Capture the cell that displays the provided text and extract its (X, Y) central coordinate. 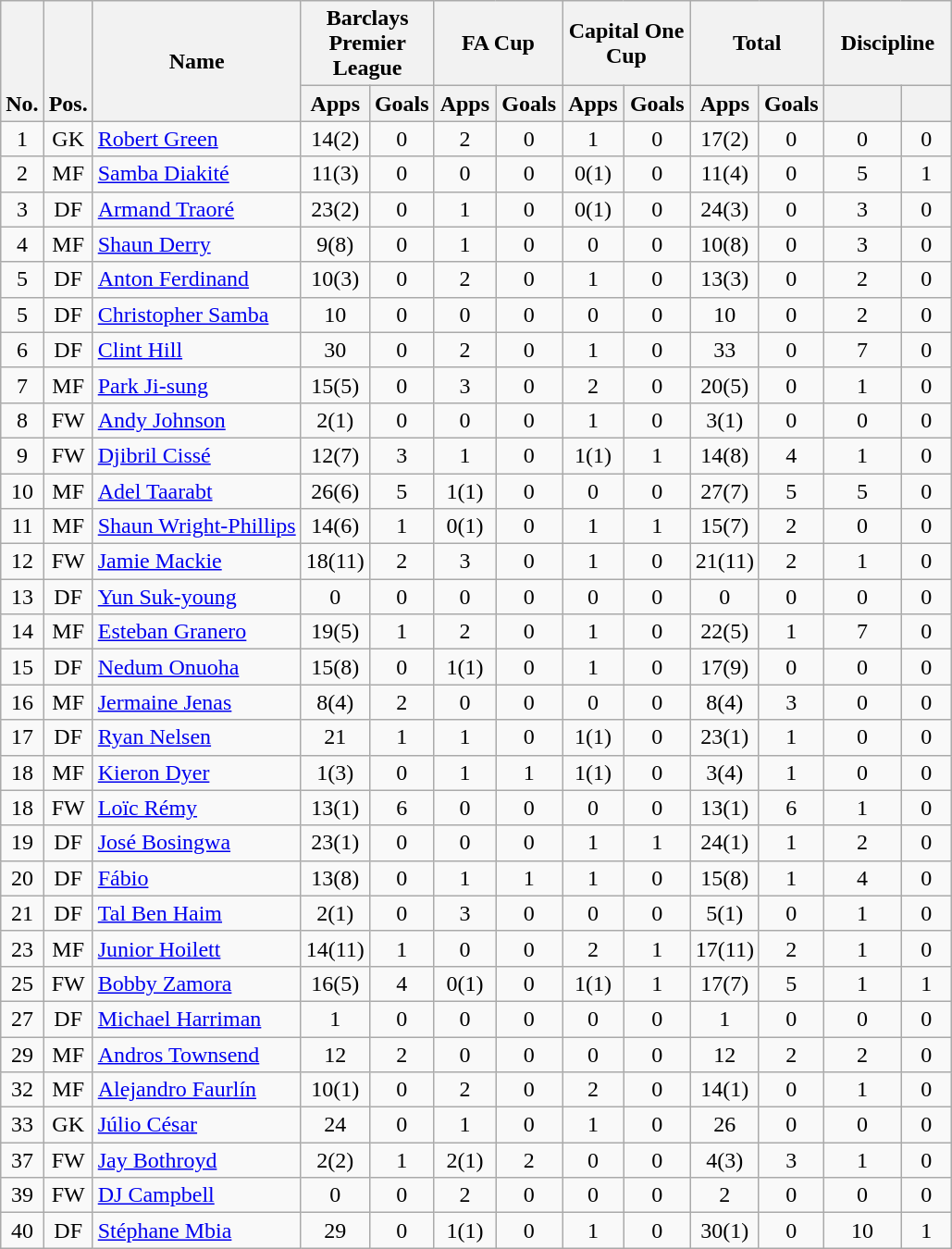
16(5) (335, 983)
Júlio César (196, 1125)
Djibril Cissé (196, 455)
11(3) (335, 174)
Adel Taarabt (196, 491)
Samba Diakité (196, 174)
Park Ji-sung (196, 385)
15 (22, 667)
13(8) (335, 878)
3(1) (724, 420)
Esteban Granero (196, 632)
Christopher Samba (196, 315)
Fábio (196, 878)
4(3) (724, 1160)
22(5) (724, 632)
9 (22, 455)
Total (757, 43)
Loïc Rémy (196, 808)
DJ Campbell (196, 1195)
2(2) (335, 1160)
Ryan Nelsen (196, 737)
11(4) (724, 174)
Alejandro Faurlín (196, 1090)
26 (724, 1125)
12(7) (335, 455)
30(1) (724, 1230)
21(11) (724, 562)
24 (335, 1125)
24(1) (724, 843)
Shaun Derry (196, 244)
19 (22, 843)
39 (22, 1195)
Name (196, 61)
Clint Hill (196, 350)
32 (22, 1090)
Michael Harriman (196, 1019)
Yun Suk-young (196, 597)
Discipline (888, 43)
Bobby Zamora (196, 983)
Capital One Cup (627, 43)
Robert Green (196, 139)
Tal Ben Haim (196, 913)
8 (22, 420)
27(7) (724, 491)
13 (22, 597)
Stéphane Mbia (196, 1230)
Kieron Dyer (196, 773)
14(1) (724, 1090)
Jay Bothroyd (196, 1160)
17(9) (724, 667)
10(8) (724, 244)
19(5) (335, 632)
17(7) (724, 983)
17(2) (724, 139)
Anton Ferdinand (196, 279)
No. (22, 61)
Andros Townsend (196, 1054)
15(5) (335, 385)
25 (22, 983)
11 (22, 526)
Junior Hoilett (196, 948)
14(11) (335, 948)
Armand Traoré (196, 209)
20(5) (724, 385)
15(7) (724, 526)
17 (22, 737)
23 (22, 948)
Andy Johnson (196, 420)
Pos. (68, 61)
3(4) (724, 773)
Jamie Mackie (196, 562)
13(3) (724, 279)
26(6) (335, 491)
10(3) (335, 279)
Shaun Wright-Phillips (196, 526)
14(2) (335, 139)
40 (22, 1230)
Nedum Onuoha (196, 667)
14(8) (724, 455)
24(3) (724, 209)
30 (335, 350)
18(11) (335, 562)
20 (22, 878)
José Bosingwa (196, 843)
5(1) (724, 913)
1(3) (335, 773)
17(11) (724, 948)
9(8) (335, 244)
Jermaine Jenas (196, 702)
FA Cup (498, 43)
27 (22, 1019)
Barclays Premier League (367, 43)
14 (22, 632)
37 (22, 1160)
23(2) (335, 209)
16 (22, 702)
10(1) (335, 1090)
14(6) (335, 526)
